Find where the given text appears and provide that cell's center as (x, y) coordinate. 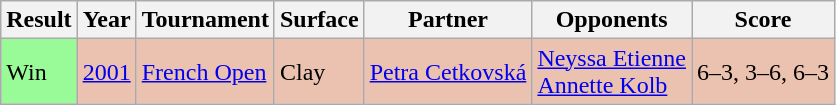
French Open (205, 72)
Win (39, 72)
Year (106, 20)
Petra Cetkovská (448, 72)
Partner (448, 20)
Surface (319, 20)
6–3, 3–6, 6–3 (764, 72)
Result (39, 20)
Opponents (612, 20)
Score (764, 20)
Neyssa Etienne Annette Kolb (612, 72)
Tournament (205, 20)
Clay (319, 72)
2001 (106, 72)
